Extract the [X, Y] coordinate from the center of the cell holding the provided text.  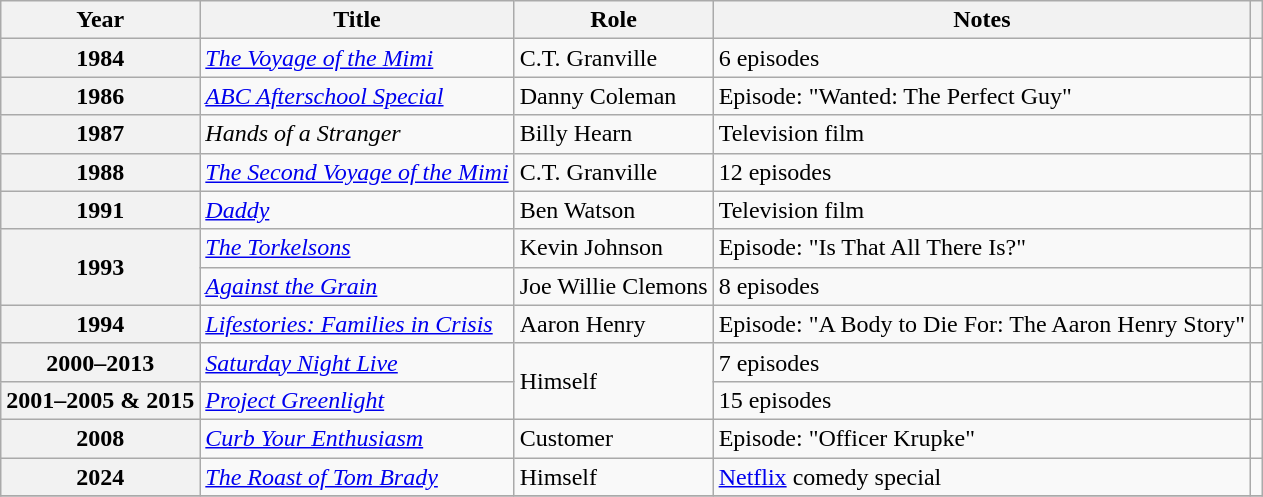
The Torkelsons [357, 248]
6 episodes [982, 58]
Project Greenlight [357, 400]
2008 [100, 438]
Episode: "A Body to Die For: The Aaron Henry Story" [982, 324]
1988 [100, 172]
Against the Grain [357, 286]
2024 [100, 477]
The Second Voyage of the Mimi [357, 172]
Notes [982, 20]
1994 [100, 324]
8 episodes [982, 286]
Daddy [357, 210]
7 episodes [982, 362]
Kevin Johnson [614, 248]
Danny Coleman [614, 96]
Billy Hearn [614, 134]
2000–2013 [100, 362]
Customer [614, 438]
1986 [100, 96]
Lifestories: Families in Crisis [357, 324]
The Roast of Tom Brady [357, 477]
Aaron Henry [614, 324]
1984 [100, 58]
Episode: "Is That All There Is?" [982, 248]
1987 [100, 134]
12 episodes [982, 172]
Title [357, 20]
Episode: "Wanted: The Perfect Guy" [982, 96]
Role [614, 20]
The Voyage of the Mimi [357, 58]
1991 [100, 210]
Year [100, 20]
Ben Watson [614, 210]
Joe Willie Clemons [614, 286]
ABC Afterschool Special [357, 96]
Netflix comedy special [982, 477]
15 episodes [982, 400]
Saturday Night Live [357, 362]
Hands of a Stranger [357, 134]
Episode: "Officer Krupke" [982, 438]
Curb Your Enthusiasm [357, 438]
2001–2005 & 2015 [100, 400]
1993 [100, 267]
